Pinpoint the cell where the given text exists, returning its (x, y) midpoint coordinate. 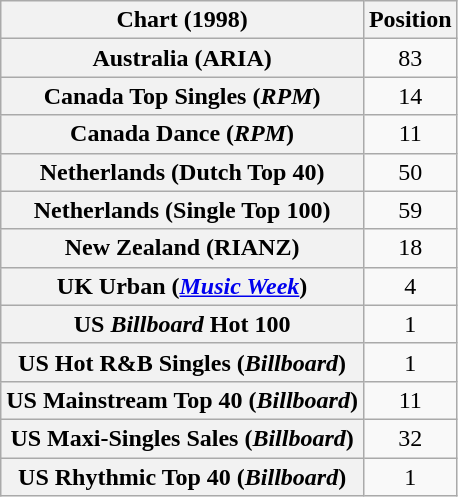
Netherlands (Single Top 100) (182, 210)
59 (410, 210)
Position (410, 20)
83 (410, 58)
32 (410, 438)
4 (410, 286)
US Rhythmic Top 40 (Billboard) (182, 477)
Canada Top Singles (RPM) (182, 96)
New Zealand (RIANZ) (182, 248)
Australia (ARIA) (182, 58)
Netherlands (Dutch Top 40) (182, 172)
Canada Dance (RPM) (182, 134)
US Hot R&B Singles (Billboard) (182, 362)
50 (410, 172)
Chart (1998) (182, 20)
US Maxi-Singles Sales (Billboard) (182, 438)
18 (410, 248)
14 (410, 96)
US Billboard Hot 100 (182, 324)
UK Urban (Music Week) (182, 286)
US Mainstream Top 40 (Billboard) (182, 400)
